Return [X, Y] of the center of cell containing provided text 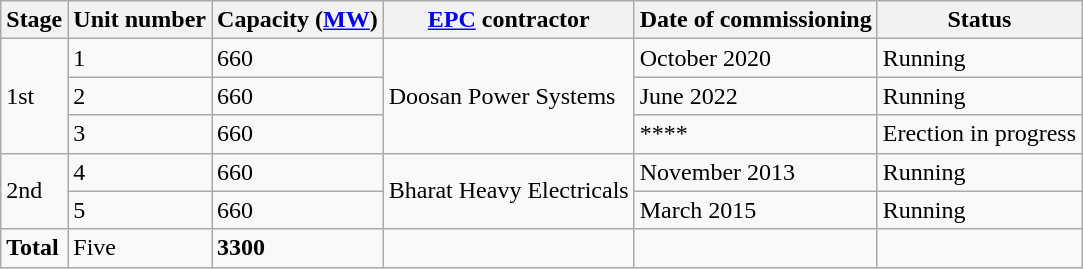
2 [140, 96]
June 2022 [756, 96]
4 [140, 172]
5 [140, 210]
October 2020 [756, 58]
Total [34, 248]
3300 [298, 248]
2nd [34, 191]
**** [756, 134]
EPC contractor [508, 20]
1 [140, 58]
3 [140, 134]
Capacity (MW) [298, 20]
Bharat Heavy Electricals [508, 191]
November 2013 [756, 172]
1st [34, 96]
Stage [34, 20]
Five [140, 248]
Date of commissioning [756, 20]
Doosan Power Systems [508, 96]
March 2015 [756, 210]
Unit number [140, 20]
Status [979, 20]
Erection in progress [979, 134]
